Determine the [X, Y] coordinate at the center of the cell enclosing the given text.  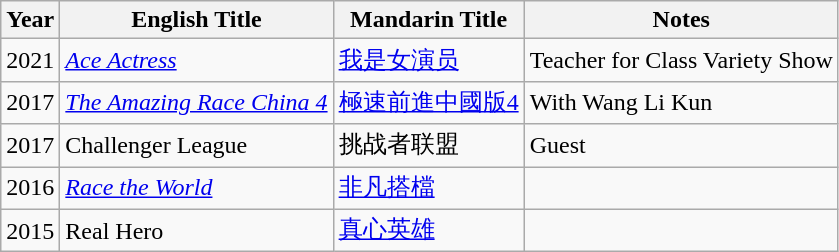
真心英雄 [428, 230]
Year [30, 20]
Ace Actress [196, 60]
Notes [681, 20]
Teacher for Class Variety Show [681, 60]
非凡搭檔 [428, 188]
Challenger League [196, 146]
English Title [196, 20]
2015 [30, 230]
2021 [30, 60]
Race the World [196, 188]
極速前進中國版4 [428, 102]
The Amazing Race China 4 [196, 102]
2016 [30, 188]
我是女演员 [428, 60]
挑战者联盟 [428, 146]
Guest [681, 146]
Mandarin Title [428, 20]
With Wang Li Kun [681, 102]
Real Hero [196, 230]
